Output the (X, Y) coordinate of the center of the cell containing the given text.  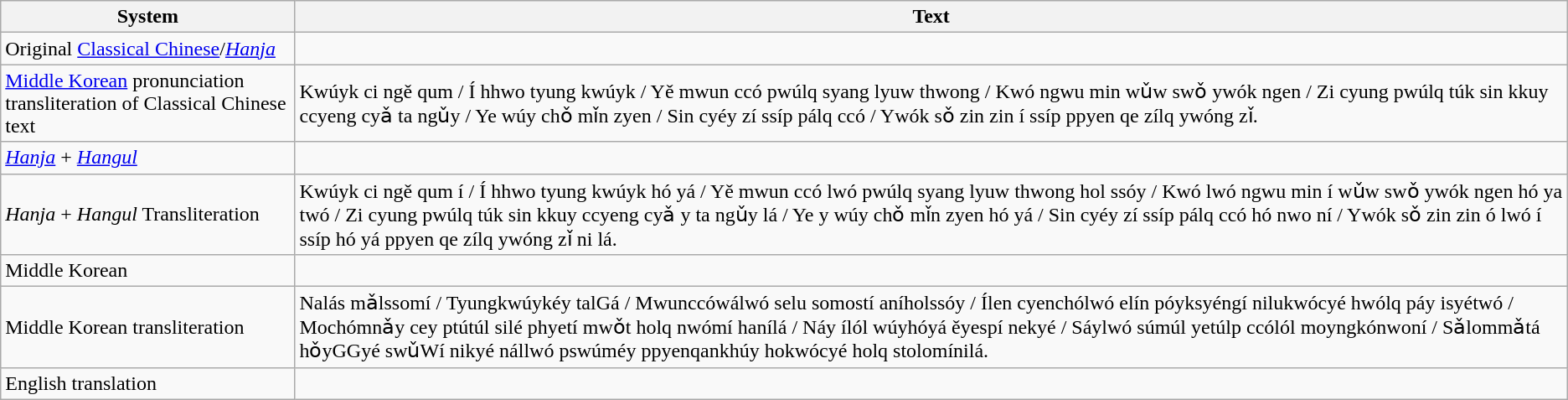
System (147, 17)
Middle Korean pronunciation transliteration of Classical Chinese text (147, 103)
English translation (147, 383)
Hanja + Hangul Transliteration (147, 215)
Hanja + Hangul (147, 158)
Text (931, 17)
Middle Korean transliteration (147, 327)
Original Classical Chinese/Hanja (147, 49)
Middle Korean (147, 271)
